For the text-containing cell, return its midpoint in (x, y) coordinate format. 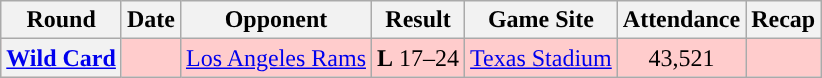
Game Site (542, 20)
Round (62, 20)
43,521 (681, 58)
L 17–24 (418, 58)
Opponent (276, 20)
Attendance (681, 20)
Texas Stadium (542, 58)
Wild Card (62, 58)
Recap (784, 20)
Los Angeles Rams (276, 58)
Result (418, 20)
Date (150, 20)
